Return [x, y] of the center of cell containing provided text 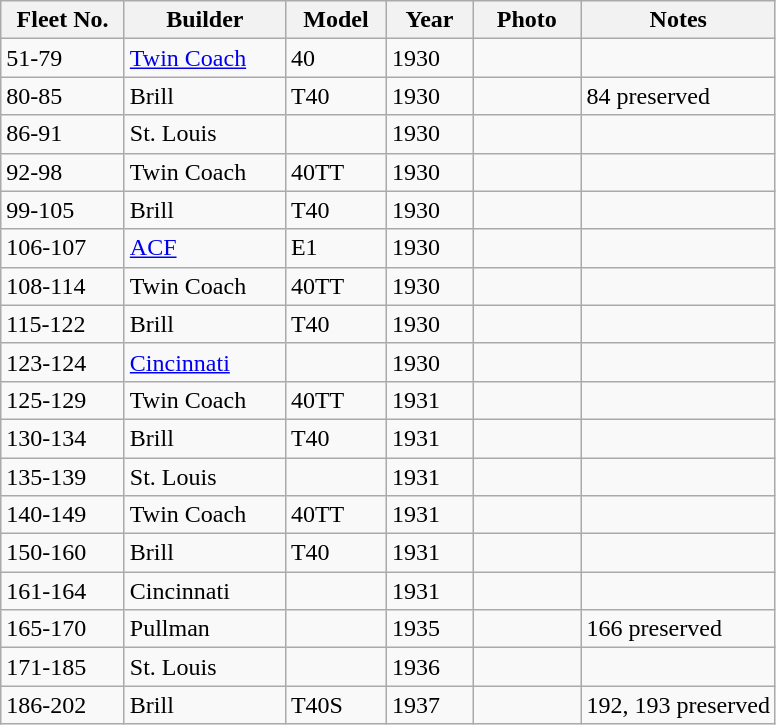
40 [336, 58]
1937 [429, 705]
T40S [336, 705]
Builder [204, 20]
123-124 [63, 362]
1935 [429, 629]
135-139 [63, 477]
84 preserved [678, 96]
Photo [526, 20]
140-149 [63, 515]
Year [429, 20]
108-114 [63, 286]
51-79 [63, 58]
Fleet No. [63, 20]
115-122 [63, 324]
171-185 [63, 667]
106-107 [63, 248]
186-202 [63, 705]
1936 [429, 667]
80-85 [63, 96]
125-129 [63, 400]
ACF [204, 248]
Notes [678, 20]
165-170 [63, 629]
Pullman [204, 629]
Model [336, 20]
86-91 [63, 134]
161-164 [63, 591]
150-160 [63, 553]
130-134 [63, 438]
166 preserved [678, 629]
92-98 [63, 172]
192, 193 preserved [678, 705]
E1 [336, 248]
99-105 [63, 210]
